Extract the [x, y] coordinate from the center of the cell holding the provided text.  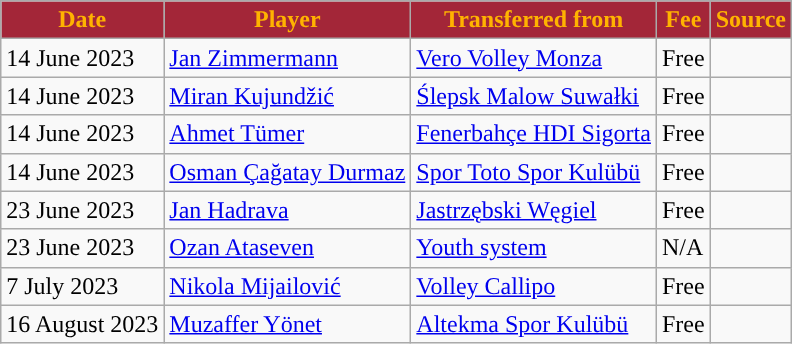
Osman Çağatay Durmaz [288, 172]
Ślepsk Malow Suwałki [534, 96]
N/A [683, 248]
Nikola Mijailović [288, 286]
Muzaffer Yönet [288, 324]
Spor Toto Spor Kulübü [534, 172]
16 August 2023 [82, 324]
Jastrzębski Węgiel [534, 210]
Ahmet Tümer [288, 134]
Jan Hadrava [288, 210]
Ozan Ataseven [288, 248]
Vero Volley Monza [534, 58]
Jan Zimmermann [288, 58]
Altekma Spor Kulübü [534, 324]
Source [750, 20]
Date [82, 20]
Fenerbahçe HDI Sigorta [534, 134]
Miran Kujundžić [288, 96]
Player [288, 20]
Youth system [534, 248]
7 July 2023 [82, 286]
Volley Callipo [534, 286]
Fee [683, 20]
Transferred from [534, 20]
